Scan for the cell matching the given text and deliver its (x, y) coordinate at center. 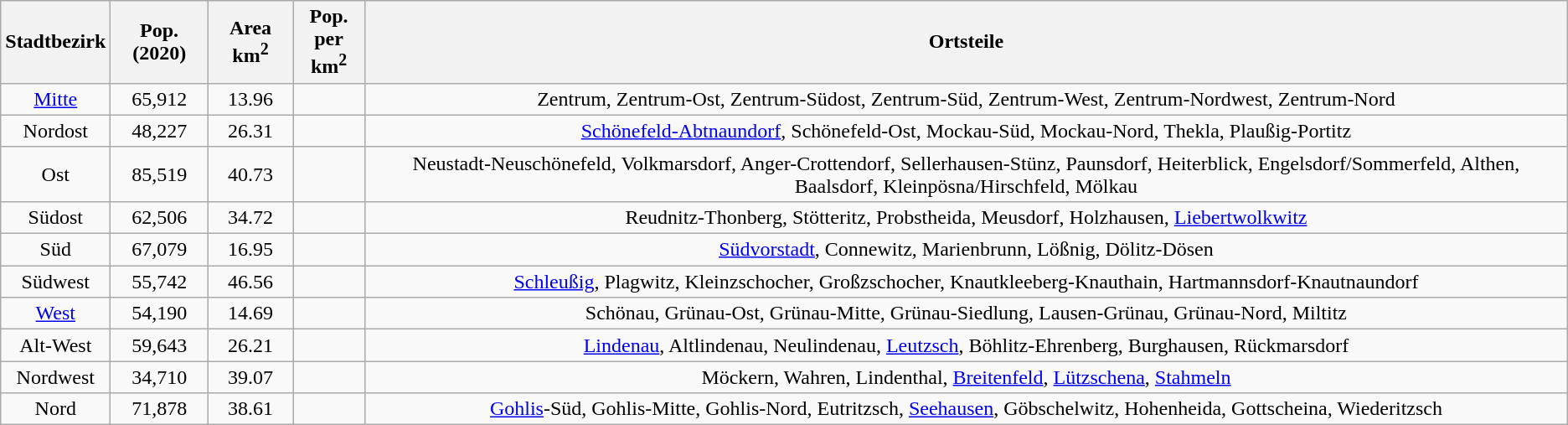
Area km2 (250, 42)
59,643 (159, 345)
71,878 (159, 409)
38.61 (250, 409)
Reudnitz-Thonberg, Stötteritz, Probstheida, Meusdorf, Holzhausen, Liebertwolkwitz (967, 217)
26.21 (250, 345)
40.73 (250, 174)
Ost (55, 174)
26.31 (250, 131)
48,227 (159, 131)
62,506 (159, 217)
Schönau, Grünau-Ost, Grünau-Mitte, Grünau-Siedlung, Lausen-Grünau, Grünau-Nord, Miltitz (967, 314)
Südwest (55, 282)
Pop.per km2 (329, 42)
Schönefeld-Abtnaundorf, Schönefeld-Ost, Mockau-Süd, Mockau-Nord, Thekla, Plaußig-Portitz (967, 131)
Südost (55, 217)
Nordwest (55, 377)
Schleußig, Plagwitz, Kleinzschocher, Großzschocher, Knautkleeberg-Knauthain, Hartmannsdorf-Knautnaundorf (967, 282)
Pop. (2020) (159, 42)
Nordost (55, 131)
13.96 (250, 99)
34,710 (159, 377)
Stadtbezirk (55, 42)
Mitte (55, 99)
39.07 (250, 377)
Alt-West (55, 345)
54,190 (159, 314)
34.72 (250, 217)
85,519 (159, 174)
55,742 (159, 282)
Süd (55, 250)
16.95 (250, 250)
65,912 (159, 99)
46.56 (250, 282)
Möckern, Wahren, Lindenthal, Breitenfeld, Lützschena, Stahmeln (967, 377)
Südvorstadt, Connewitz, Marienbrunn, Lößnig, Dölitz-Dösen (967, 250)
Gohlis-Süd, Gohlis-Mitte, Gohlis-Nord, Eutritzsch, Seehausen, Göbschelwitz, Hohenheida, Gottscheina, Wiederitzsch (967, 409)
Nord (55, 409)
67,079 (159, 250)
West (55, 314)
14.69 (250, 314)
Zentrum, Zentrum-Ost, Zentrum-Südost, Zentrum-Süd, Zentrum-West, Zentrum-Nordwest, Zentrum-Nord (967, 99)
Lindenau, Altlindenau, Neulindenau, Leutzsch, Böhlitz-Ehrenberg, Burghausen, Rückmarsdorf (967, 345)
Ortsteile (967, 42)
